Identify which cell holds the provided text, then report its [X, Y] central coordinate. 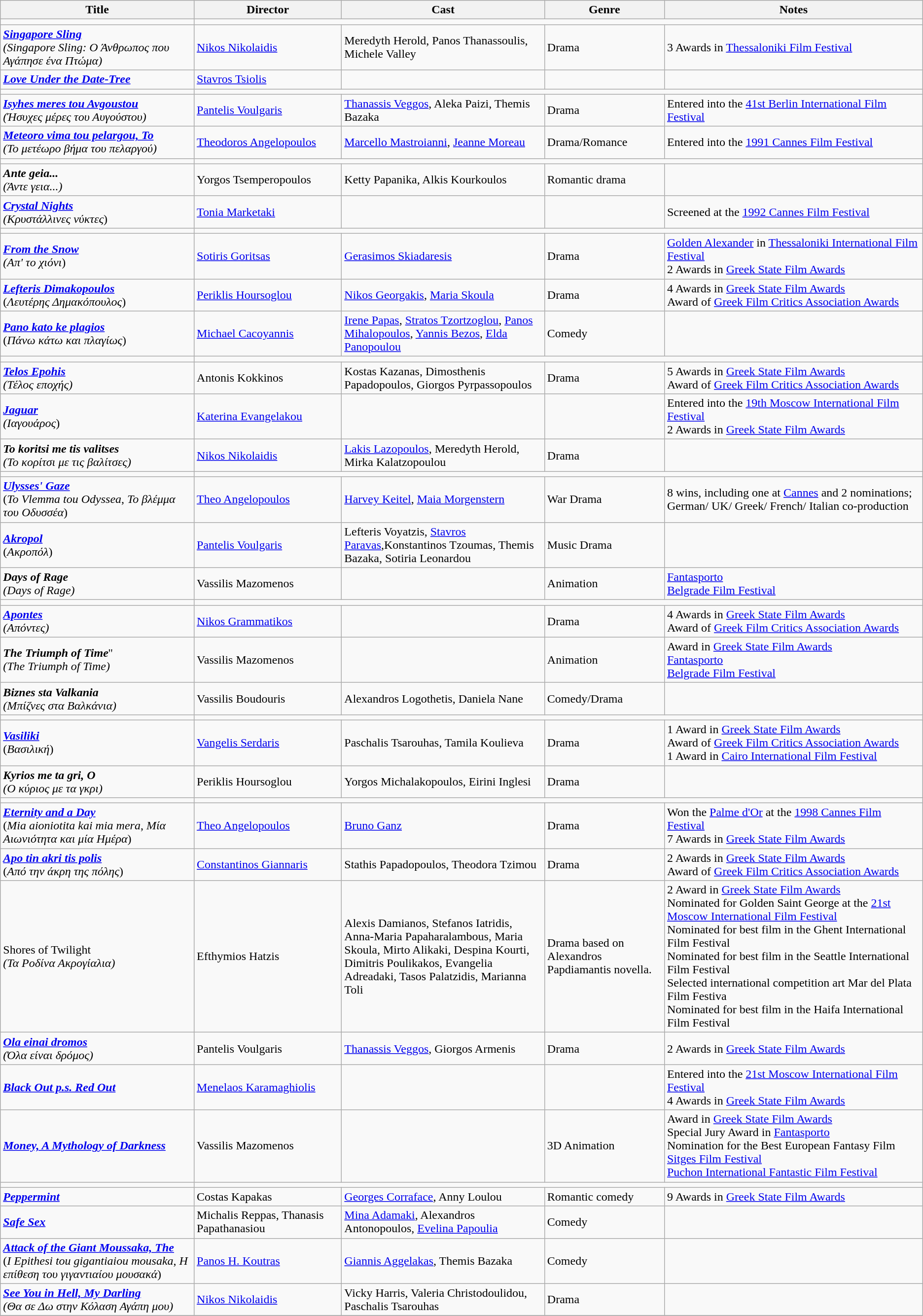
Love Under the Date-Tree [98, 79]
8 wins, including one at Cannes and 2 nominations; German/ UK/ Greek/ French/ Italian co-production [793, 499]
Kostas Kazanas, Dimosthenis Papadopoulos, Giorgos Pyrpassopoulos [443, 378]
1 Award in Greek State Film AwardsAward of Greek Film Critics Association Awards1 Award in Cairo International Film Festival [793, 743]
Romantic drama [604, 179]
Paschalis Tsarouhas, Tamila Koulieva [443, 743]
Notes [793, 10]
Antonis Kokkinos [268, 378]
Romantic comedy [604, 1197]
3 Awards in Thessaloniki Film Festival [793, 47]
Ola einai dromos(Όλα είναι δρόμος) [98, 1048]
Telos Epohis(Τέλος εποχής) [98, 378]
The Triumph of Time''(The Triumph of Time) [98, 660]
Giannis Aggelakas, Themis Bazaka [443, 1261]
Efthymios Hatzis [268, 957]
War Drama [604, 499]
Comedy/Drama [604, 698]
Yorgos Tsemperopoulos [268, 179]
Genre [604, 10]
Peppermint [98, 1197]
Ante geia...(Άντε γεια...) [98, 179]
Stavros Tsiolis [268, 79]
Shores of Twilight(Τα Ροδίνα Ακρογίαλια) [98, 957]
Days of Rage(Days of Rage) [98, 584]
Entered into the 1991 Cannes Film Festival [793, 142]
See You in Hell, My Darling(Θα σε Δω στην Κόλαση Αγάπη μου) [98, 1300]
Tonia Marketaki [268, 212]
Vangelis Serdaris [268, 743]
Music Drama [604, 545]
Kyrios me ta gri, O(Ο κύριος με τα γκρι) [98, 781]
Safe Sex [98, 1222]
Marcello Mastroianni, Jeanne Moreau [443, 142]
Stathis Papadopoulos, Theodora Tzimou [443, 865]
Eternity and a Day(Mia aioniotita kai mia mera, Μία Αιωνιότητα και μία Ημέρα) [98, 826]
Meteoro vima tou pelargou, To(Το μετέωρο βήμα του πελαργού) [98, 142]
Michael Cacoyannis [268, 334]
Theodoros Angelopoulos [268, 142]
Yorgos Michalakopoulos, Eirini Inglesi [443, 781]
5 Awards in Greek State Film AwardsAward of Greek Film Critics Association Awards [793, 378]
Biznes sta Valkania(Μπίζνες στα Βαλκάνια) [98, 698]
Cast [443, 10]
Sotiris Goritsas [268, 256]
Katerina Evangelakou [268, 417]
Harvey Keitel, Maia Morgenstern [443, 499]
Golden Alexander in Thessaloniki International Film Festival 2 Awards in Greek State Film Awards [793, 256]
From the Snow(Απ' το χιόνι) [98, 256]
Gerasimos Skiadaresis [443, 256]
Director [268, 10]
Lakis Lazopoulos, Meredyth Herold, Mirka Kalatzopoulou [443, 456]
Nikos Grammatikos [268, 621]
Black Out p.s. Red Out [98, 1087]
Bruno Ganz [443, 826]
Constantinos Giannaris [268, 865]
Meredyth Herold, Panos Thanassoulis, Michele Valley [443, 47]
2 Awards in Greek State Film AwardsAward of Greek Film Critics Association Awards [793, 865]
9 Awards in Greek State Film Awards [793, 1197]
Michalis Reppas, Thanasis Papathanasiou [268, 1222]
Thanassis Veggos, Giorgos Armenis [443, 1048]
Thanassis Veggos, Aleka Paizi, Themis Bazaka [443, 110]
Vassilis Boudouris [268, 698]
Costas Kapakas [268, 1197]
Award in Greek State Film AwardsFantasportoBelgrade Film Festival [793, 660]
Entered into the 21st Moscow International Film Festival4 Awards in Greek State Film Awards [793, 1087]
Jaguar(Ιαγουάρος) [98, 417]
Vicky Harris, Valeria Christodoulidou, Paschalis Tsarouhas [443, 1300]
Irene Papas, Stratos Tzortzoglou, Panos Mihalopoulos, Yannis Bezos, Elda Panopoulou [443, 334]
Lefteris Voyatzis, Stavros Paravas,Konstantinos Tzoumas, Themis Bazaka, Sotiria Leonardou [443, 545]
FantasportoBelgrade Film Festival [793, 584]
Title [98, 10]
Drama/Romance [604, 142]
Apontes(Απόντες) [98, 621]
Lefteris Dimakopoulos(Λευτέρης Δημακόπουλος) [98, 295]
Vasiliki(Βασιλική) [98, 743]
Ulysses' Gaze(To Vlemma tou Odyssea, Το βλέμμα του Οδυσσέα) [98, 499]
Pano kato ke plagios(Πάνω κάτω και πλαγίως) [98, 334]
Entered into the 19th Moscow International Film Festival2 Awards in Greek State Film Awards [793, 417]
Isyhes meres tou Avgoustou(Ήσυχες μέρες του Αυγούστου) [98, 110]
Screened at the 1992 Cannes Film Festival [793, 212]
Apo tin akri tis polis(Από την άκρη της πόλης) [98, 865]
To koritsi me tis valitses(Το κορίτσι με τις βαλίτσες) [98, 456]
Crystal Nights(Κρυστάλλινες νύκτες) [98, 212]
2 Awards in Greek State Film Awards [793, 1048]
Menelaos Karamaghiolis [268, 1087]
Won the Palme d'Or at the 1998 Cannes Film Festival 7 Awards in Greek State Film Awards [793, 826]
3D Animation [604, 1146]
Ketty Papanika, Alkis Kourkoulos [443, 179]
Drama based on Alexandros Papdiamantis novella. [604, 957]
Nikos Georgakis, Maria Skoula [443, 295]
Mina Adamaki, Alexandros Antonopoulos, Evelina Papoulia [443, 1222]
Alexandros Logothetis, Daniela Nane [443, 698]
Attack of the Giant Moussaka, The(I Epithesi tou gigantiaiou mousaka, Η επίθεση του γιγαντιαίου μουσακά) [98, 1261]
Georges Corraface, Anny Loulou [443, 1197]
Panos H. Koutras [268, 1261]
Akropol(Ακροπόλ) [98, 545]
Money, A Mythology of Darkness [98, 1146]
Entered into the 41st Berlin International Film Festival [793, 110]
Singapore Sling(Singapore Sling: Ο Άνθρωπος που Αγάπησε ένα Πτώμα) [98, 47]
